Return [X, Y] of the center of cell containing provided text 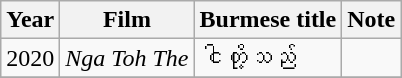
Year [30, 20]
ငါတို့သည် [268, 58]
Film [127, 20]
Nga Toh The [127, 58]
Burmese title [268, 20]
Note [372, 20]
2020 [30, 58]
